From the cell containing the given text, extract its center point as [X, Y] coordinate. 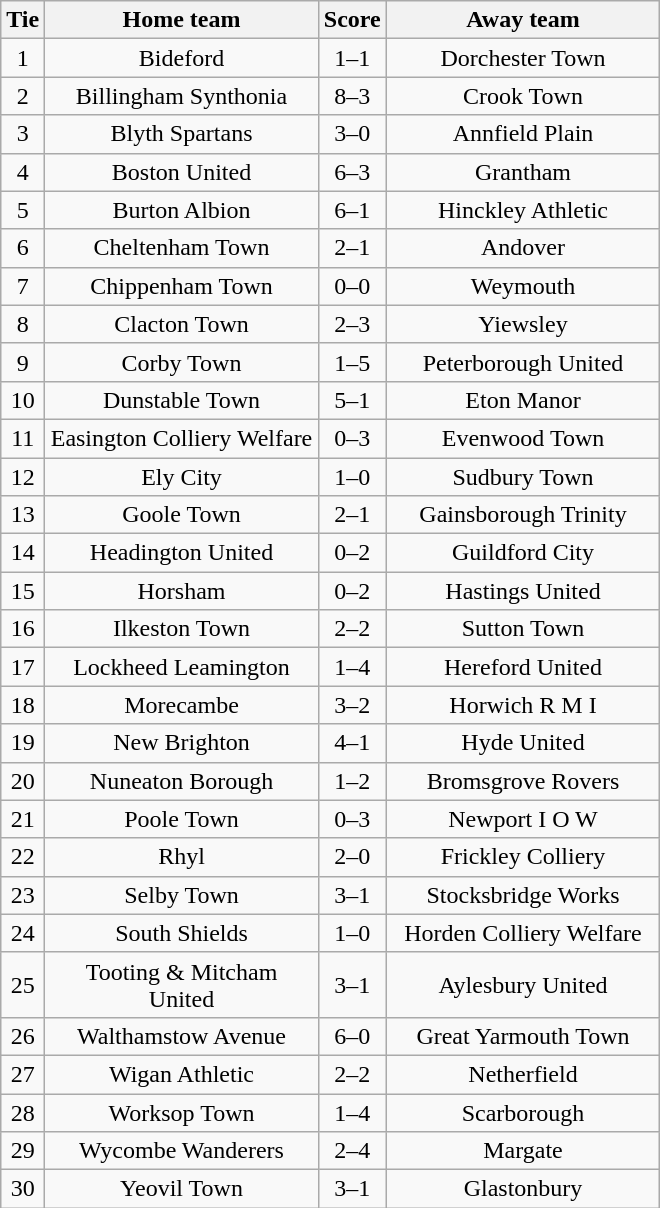
Easington Colliery Welfare [182, 438]
Peterborough United [523, 362]
Glastonbury [523, 1189]
Horwich R M I [523, 705]
2–3 [352, 324]
24 [23, 933]
13 [23, 515]
6 [23, 248]
Sudbury Town [523, 477]
Andover [523, 248]
Newport I O W [523, 819]
Tooting & Mitcham United [182, 984]
26 [23, 1036]
8–3 [352, 96]
Ely City [182, 477]
Hinckley Athletic [523, 210]
Boston United [182, 172]
18 [23, 705]
Cheltenham Town [182, 248]
16 [23, 629]
Grantham [523, 172]
7 [23, 286]
Hyde United [523, 743]
Rhyl [182, 857]
11 [23, 438]
14 [23, 553]
27 [23, 1074]
Morecambe [182, 705]
Wycombe Wanderers [182, 1151]
9 [23, 362]
Bideford [182, 58]
New Brighton [182, 743]
2–0 [352, 857]
Scarborough [523, 1113]
Poole Town [182, 819]
Guildford City [523, 553]
Bromsgrove Rovers [523, 781]
15 [23, 591]
5–1 [352, 400]
8 [23, 324]
0–0 [352, 286]
Horden Colliery Welfare [523, 933]
21 [23, 819]
Great Yarmouth Town [523, 1036]
Dorchester Town [523, 58]
Walthamstow Avenue [182, 1036]
3–0 [352, 134]
Blyth Spartans [182, 134]
Hastings United [523, 591]
Chippenham Town [182, 286]
Horsham [182, 591]
Tie [23, 20]
6–1 [352, 210]
Lockheed Leamington [182, 667]
Yeovil Town [182, 1189]
Margate [523, 1151]
20 [23, 781]
Ilkeston Town [182, 629]
4 [23, 172]
1 [23, 58]
Dunstable Town [182, 400]
28 [23, 1113]
Billingham Synthonia [182, 96]
2 [23, 96]
1–1 [352, 58]
1–2 [352, 781]
12 [23, 477]
17 [23, 667]
4–1 [352, 743]
Stocksbridge Works [523, 895]
Aylesbury United [523, 984]
Annfield Plain [523, 134]
Evenwood Town [523, 438]
Gainsborough Trinity [523, 515]
Eton Manor [523, 400]
6–0 [352, 1036]
Away team [523, 20]
1–5 [352, 362]
Wigan Athletic [182, 1074]
23 [23, 895]
25 [23, 984]
Crook Town [523, 96]
2–4 [352, 1151]
Nuneaton Borough [182, 781]
3–2 [352, 705]
Hereford United [523, 667]
Score [352, 20]
Corby Town [182, 362]
Sutton Town [523, 629]
Home team [182, 20]
Worksop Town [182, 1113]
Frickley Colliery [523, 857]
Netherfield [523, 1074]
19 [23, 743]
Headington United [182, 553]
Clacton Town [182, 324]
22 [23, 857]
10 [23, 400]
30 [23, 1189]
Yiewsley [523, 324]
Weymouth [523, 286]
6–3 [352, 172]
29 [23, 1151]
5 [23, 210]
Goole Town [182, 515]
3 [23, 134]
Selby Town [182, 895]
South Shields [182, 933]
Burton Albion [182, 210]
